Provide the (x, y) coordinate of the cell's center where the given text is located.  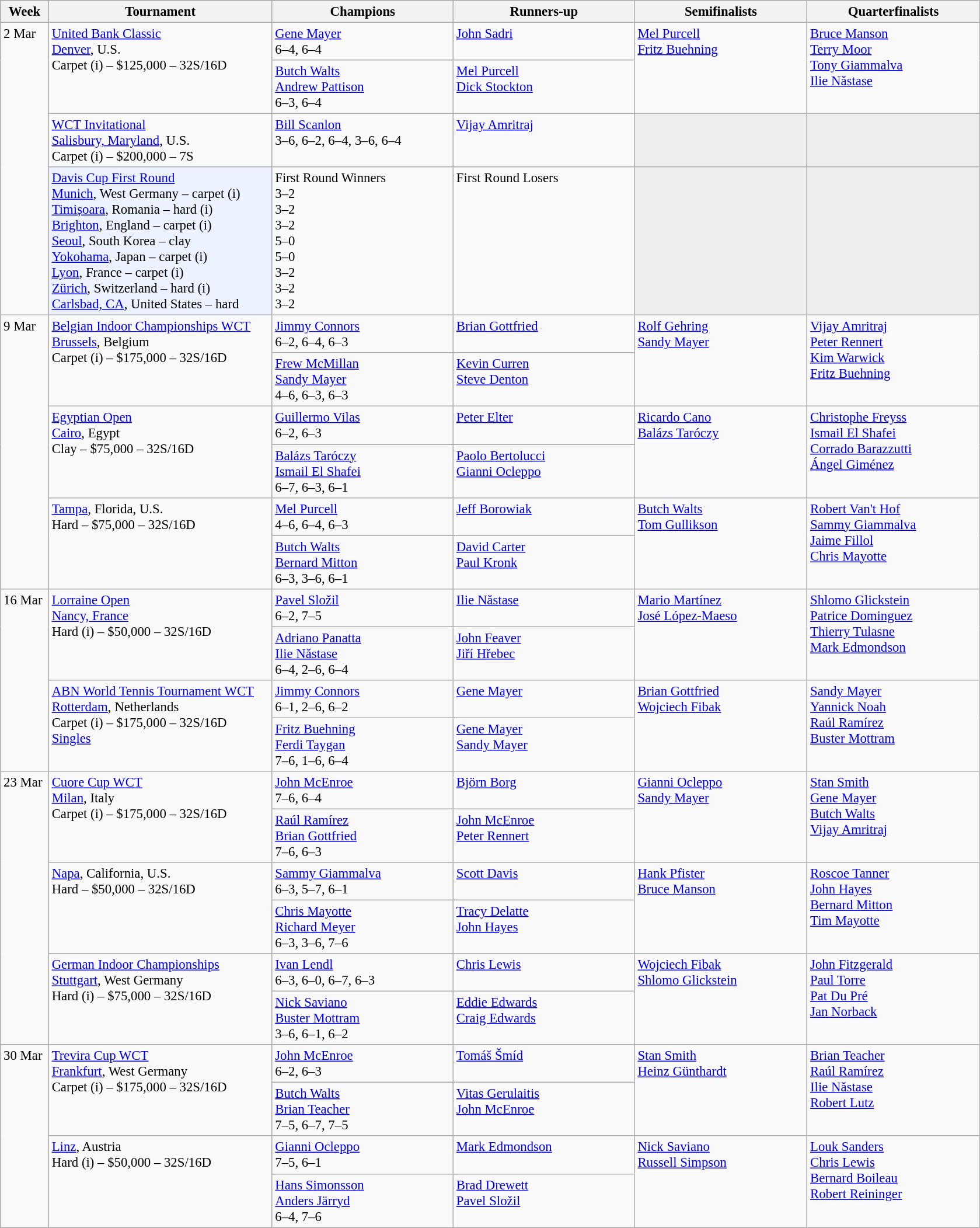
2 Mar (25, 169)
Butch Walts Bernard Mitton 6–3, 3–6, 6–1 (363, 562)
Scott Davis (544, 882)
Rolf Gehring Sandy Mayer (721, 361)
Gene Mayer 6–4, 6–4 (363, 42)
Gene Mayer Sandy Mayer (544, 745)
Jeff Borowiak (544, 516)
Raúl Ramírez Brian Gottfried 7–6, 6–3 (363, 836)
9 Mar (25, 452)
Hank Pfister Bruce Manson (721, 908)
Gene Mayer (544, 700)
Belgian Indoor Championships WCT Brussels, Belgium Carpet (i) – $175,000 – 32S/16D (160, 361)
Peter Elter (544, 425)
Sandy Mayer Yannick Noah Raúl Ramírez Buster Mottram (894, 726)
Napa, California, U.S. Hard – $50,000 – 32S/16D (160, 908)
Tournament (160, 12)
John McEnroe Peter Rennert (544, 836)
Balázs Taróczy Ismail El Shafei 6–7, 6–3, 6–1 (363, 471)
Robert Van't Hof Sammy Giammalva Jaime Fillol Chris Mayotte (894, 543)
Chris Mayotte Richard Meyer 6–3, 3–6, 7–6 (363, 927)
Louk Sanders Chris Lewis Bernard Boileau Robert Reininger (894, 1182)
30 Mar (25, 1136)
Semifinalists (721, 12)
Vijay Amritraj (544, 141)
Tomáš Šmíd (544, 1064)
Ilie Năstase (544, 607)
Bruce Manson Terry Moor Tony Giammalva Ilie Năstase (894, 68)
Frew McMillan Sandy Mayer 4–6, 6–3, 6–3 (363, 380)
Nick Saviano Buster Mottram 3–6, 6–1, 6–2 (363, 1018)
First Round Losers (544, 241)
Linz, Austria Hard (i) – $50,000 – 32S/16D (160, 1182)
Brad Drewett Pavel Složil (544, 1201)
Stan Smith Heinz Günthardt (721, 1090)
Lorraine Open Nancy, France Hard (i) – $50,000 – 32S/16D (160, 634)
Stan Smith Gene Mayer Butch Walts Vijay Amritraj (894, 817)
Tampa, Florida, U.S. Hard – $75,000 – 32S/16D (160, 543)
Mark Edmondson (544, 1155)
Ivan Lendl 6–3, 6–0, 6–7, 6–3 (363, 973)
Chris Lewis (544, 973)
First Round Winners 3–2 3–2 3–2 5–0 5–0 3–2 3–2 3–2 (363, 241)
Brian Teacher Raúl Ramírez Ilie Năstase Robert Lutz (894, 1090)
Butch Walts Andrew Pattison 6–3, 6–4 (363, 87)
David Carter Paul Kronk (544, 562)
Vitas Gerulaitis John McEnroe (544, 1109)
John McEnroe 7–6, 6–4 (363, 791)
Butch Walts Brian Teacher 7–5, 6–7, 7–5 (363, 1109)
Trevira Cup WCT Frankfurt, West Germany Carpet (i) – $175,000 – 32S/16D (160, 1090)
Cuore Cup WCT Milan, Italy Carpet (i) – $175,000 – 32S/16D (160, 817)
Quarterfinalists (894, 12)
Shlomo Glickstein Patrice Dominguez Thierry Tulasne Mark Edmondson (894, 634)
Nick Saviano Russell Simpson (721, 1182)
Christophe Freyss Ismail El Shafei Corrado Barazzutti Ángel Giménez (894, 452)
Egyptian Open Cairo, Egypt Clay – $75,000 – 32S/16D (160, 452)
Gianni Ocleppo Sandy Mayer (721, 817)
ABN World Tennis Tournament WCT Rotterdam, Netherlands Carpet (i) – $175,000 – 32S/16D Singles (160, 726)
Mel Purcell Fritz Buehning (721, 68)
Brian Gottfried Wojciech Fibak (721, 726)
Bill Scanlon 3–6, 6–2, 6–4, 3–6, 6–4 (363, 141)
Jimmy Connors 6–2, 6–4, 6–3 (363, 334)
Pavel Složil 6–2, 7–5 (363, 607)
Mario Martínez José López-Maeso (721, 634)
Jimmy Connors 6–1, 2–6, 6–2 (363, 700)
United Bank Classic Denver, U.S. Carpet (i) – $125,000 – 32S/16D (160, 68)
Eddie Edwards Craig Edwards (544, 1018)
John Sadri (544, 42)
Sammy Giammalva 6–3, 5–7, 6–1 (363, 882)
Wojciech Fibak Shlomo Glickstein (721, 999)
John McEnroe 6–2, 6–3 (363, 1064)
Mel Purcell Dick Stockton (544, 87)
16 Mar (25, 680)
WCT Invitational Salisbury, Maryland, U.S. Carpet (i) – $200,000 – 7S (160, 141)
John Feaver Jiří Hřebec (544, 653)
Runners-up (544, 12)
Roscoe Tanner John Hayes Bernard Mitton Tim Mayotte (894, 908)
Fritz Buehning Ferdi Taygan 7–6, 1–6, 6–4 (363, 745)
Mel Purcell 4–6, 6–4, 6–3 (363, 516)
Adriano Panatta Ilie Năstase 6–4, 2–6, 6–4 (363, 653)
Paolo Bertolucci Gianni Ocleppo (544, 471)
Tracy Delatte John Hayes (544, 927)
Kevin Curren Steve Denton (544, 380)
Björn Borg (544, 791)
Butch Walts Tom Gullikson (721, 543)
Hans Simonsson Anders Järryd 6–4, 7–6 (363, 1201)
Gianni Ocleppo 7–5, 6–1 (363, 1155)
Vijay Amritraj Peter Rennert Kim Warwick Fritz Buehning (894, 361)
Brian Gottfried (544, 334)
Guillermo Vilas 6–2, 6–3 (363, 425)
Ricardo Cano Balázs Taróczy (721, 452)
German Indoor Championships Stuttgart, West Germany Hard (i) – $75,000 – 32S/16D (160, 999)
Week (25, 12)
Champions (363, 12)
John Fitzgerald Paul Torre Pat Du Pré Jan Norback (894, 999)
23 Mar (25, 909)
